Pinpoint the cell where the given text exists, returning its [x, y] midpoint coordinate. 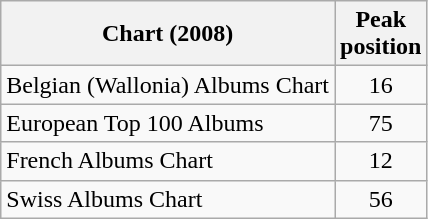
French Albums Chart [168, 161]
Belgian (Wallonia) Albums Chart [168, 85]
16 [380, 85]
Swiss Albums Chart [168, 199]
56 [380, 199]
12 [380, 161]
European Top 100 Albums [168, 123]
Peakposition [380, 34]
75 [380, 123]
Chart (2008) [168, 34]
